For the text-containing cell, return its midpoint in [X, Y] coordinate format. 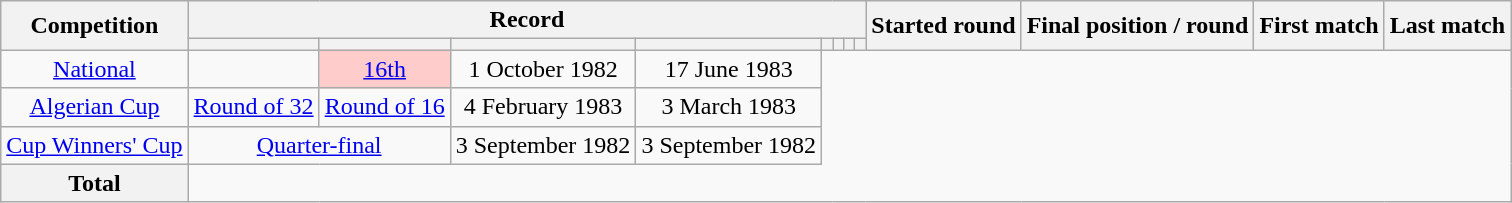
3 March 1983 [729, 107]
First match [1319, 26]
Total [94, 183]
Competition [94, 26]
4 February 1983 [543, 107]
17 June 1983 [729, 69]
Quarter-final [319, 145]
National [94, 69]
Algerian Cup [94, 107]
Round of 32 [254, 107]
Started round [944, 26]
Final position / round [1138, 26]
Last match [1447, 26]
Cup Winners' Cup [94, 145]
Round of 16 [384, 107]
16th [384, 69]
Record [527, 20]
1 October 1982 [543, 69]
